Capture the cell that displays the provided text and extract its [x, y] central coordinate. 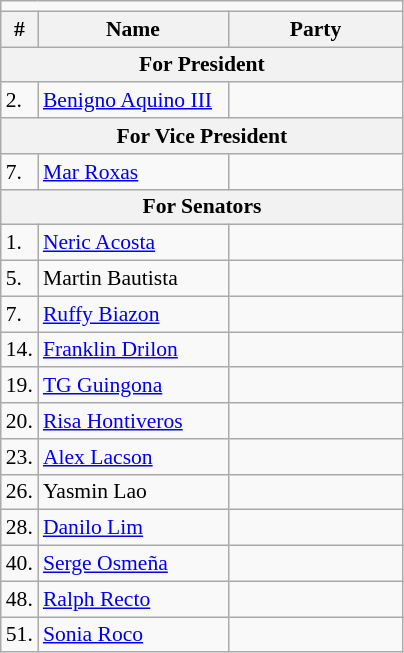
40. [20, 564]
Mar Roxas [133, 172]
For President [202, 65]
48. [20, 599]
Franklin Drilon [133, 350]
2. [20, 101]
For Senators [202, 207]
14. [20, 350]
Benigno Aquino III [133, 101]
20. [20, 421]
Party [316, 29]
For Vice President [202, 136]
Neric Acosta [133, 243]
TG Guingona [133, 386]
51. [20, 635]
26. [20, 492]
1. [20, 243]
Danilo Lim [133, 528]
Risa Hontiveros [133, 421]
Ralph Recto [133, 599]
28. [20, 528]
Alex Lacson [133, 457]
Sonia Roco [133, 635]
Serge Osmeña [133, 564]
Name [133, 29]
19. [20, 386]
Martin Bautista [133, 279]
Ruffy Biazon [133, 314]
5. [20, 279]
Yasmin Lao [133, 492]
# [20, 29]
23. [20, 457]
